For the text-containing cell, return its midpoint in (X, Y) coordinate format. 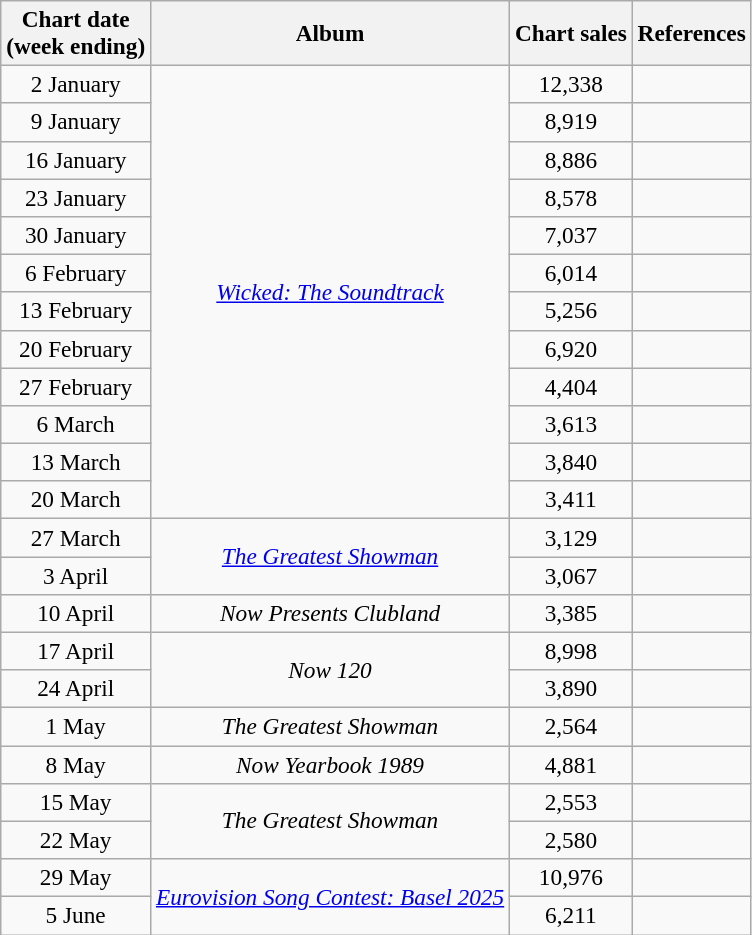
Chart sales (572, 32)
6 February (76, 273)
3,613 (572, 424)
29 May (76, 877)
20 March (76, 500)
Now 120 (330, 670)
30 January (76, 235)
2,564 (572, 726)
8,886 (572, 160)
4,404 (572, 386)
Now Yearbook 1989 (330, 764)
22 May (76, 840)
3,411 (572, 500)
10,976 (572, 877)
2 January (76, 84)
27 March (76, 537)
3,840 (572, 462)
3,067 (572, 575)
3 April (76, 575)
2,580 (572, 840)
Wicked: The Soundtrack (330, 292)
24 April (76, 689)
References (692, 32)
Now Presents Clubland (330, 613)
20 February (76, 349)
2,553 (572, 802)
8,919 (572, 122)
15 May (76, 802)
4,881 (572, 764)
9 January (76, 122)
6,920 (572, 349)
13 February (76, 311)
5,256 (572, 311)
3,385 (572, 613)
10 April (76, 613)
6,211 (572, 915)
27 February (76, 386)
5 June (76, 915)
16 January (76, 160)
Eurovision Song Contest: Basel 2025 (330, 896)
17 April (76, 651)
8,998 (572, 651)
Chart date(week ending) (76, 32)
Album (330, 32)
6 March (76, 424)
6,014 (572, 273)
12,338 (572, 84)
7,037 (572, 235)
3,129 (572, 537)
8,578 (572, 197)
23 January (76, 197)
8 May (76, 764)
1 May (76, 726)
3,890 (572, 689)
13 March (76, 462)
